Extract the [X, Y] coordinate from the center of the cell holding the provided text.  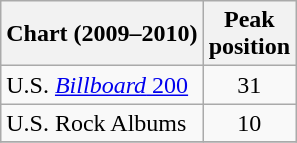
Peakposition [249, 34]
31 [249, 85]
U.S. Billboard 200 [102, 85]
U.S. Rock Albums [102, 123]
10 [249, 123]
Chart (2009–2010) [102, 34]
